Return the [x, y] coordinate for the center point of the cell that contains the specified text.  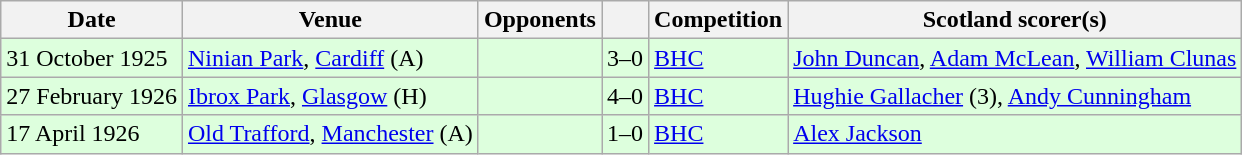
31 October 1925 [92, 58]
Alex Jackson [1015, 134]
Competition [718, 20]
Scotland scorer(s) [1015, 20]
17 April 1926 [92, 134]
Venue [330, 20]
3–0 [626, 58]
Old Trafford, Manchester (A) [330, 134]
4–0 [626, 96]
1–0 [626, 134]
27 February 1926 [92, 96]
Opponents [540, 20]
Ibrox Park, Glasgow (H) [330, 96]
Ninian Park, Cardiff (A) [330, 58]
Date [92, 20]
Hughie Gallacher (3), Andy Cunningham [1015, 96]
John Duncan, Adam McLean, William Clunas [1015, 58]
